For the text-containing cell, return its midpoint in (X, Y) coordinate format. 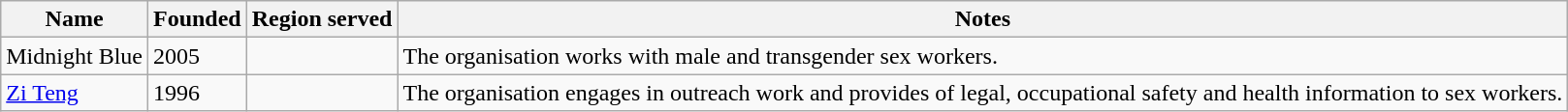
Zi Teng (75, 93)
Name (75, 19)
Notes (983, 19)
Region served (322, 19)
1996 (197, 93)
The organisation works with male and transgender sex workers. (983, 56)
Founded (197, 19)
The organisation engages in outreach work and provides of legal, occupational safety and health information to sex workers. (983, 93)
Midnight Blue (75, 56)
2005 (197, 56)
